For the text-containing cell, return its midpoint in (x, y) coordinate format. 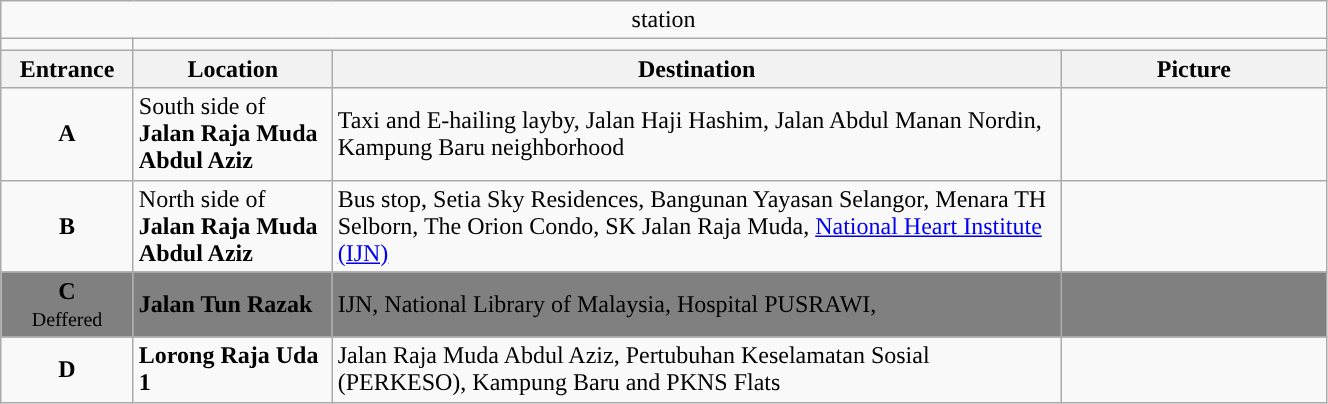
D (68, 370)
B (68, 226)
Taxi and E-hailing layby, Jalan Haji Hashim, Jalan Abdul Manan Nordin, Kampung Baru neighborhood (696, 134)
Location (232, 69)
South side of Jalan Raja Muda Abdul Aziz (232, 134)
IJN, National Library of Malaysia, Hospital PUSRAWI, (696, 304)
North side of Jalan Raja Muda Abdul Aziz (232, 226)
A (68, 134)
station (664, 20)
Bus stop, Setia Sky Residences, Bangunan Yayasan Selangor, Menara TH Selborn, The Orion Condo, SK Jalan Raja Muda, National Heart Institute (IJN) (696, 226)
Destination (696, 69)
Jalan Raja Muda Abdul Aziz, Pertubuhan Keselamatan Sosial (PERKESO), Kampung Baru and PKNS Flats (696, 370)
Entrance (68, 69)
CDeffered (68, 304)
Lorong Raja Uda 1 (232, 370)
Jalan Tun Razak (232, 304)
Picture (1194, 69)
